Locate the cell with the specified text and output its (X, Y) center coordinate. 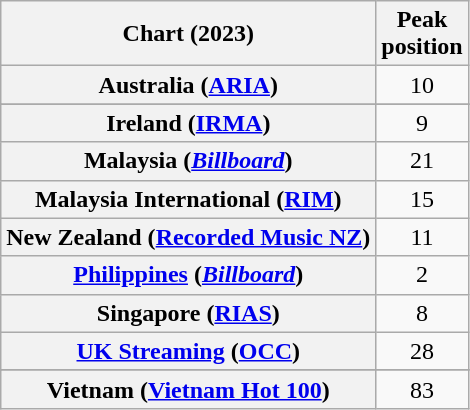
9 (422, 123)
15 (422, 199)
Malaysia International (RIM) (188, 199)
Philippines (Billboard) (188, 275)
83 (422, 389)
21 (422, 161)
Chart (2023) (188, 34)
Vietnam (Vietnam Hot 100) (188, 389)
11 (422, 237)
Ireland (IRMA) (188, 123)
2 (422, 275)
28 (422, 351)
Peakposition (422, 34)
UK Streaming (OCC) (188, 351)
8 (422, 313)
Malaysia (Billboard) (188, 161)
Singapore (RIAS) (188, 313)
New Zealand (Recorded Music NZ) (188, 237)
Australia (ARIA) (188, 85)
10 (422, 85)
